Pinpoint the cell where the given text exists, returning its [x, y] midpoint coordinate. 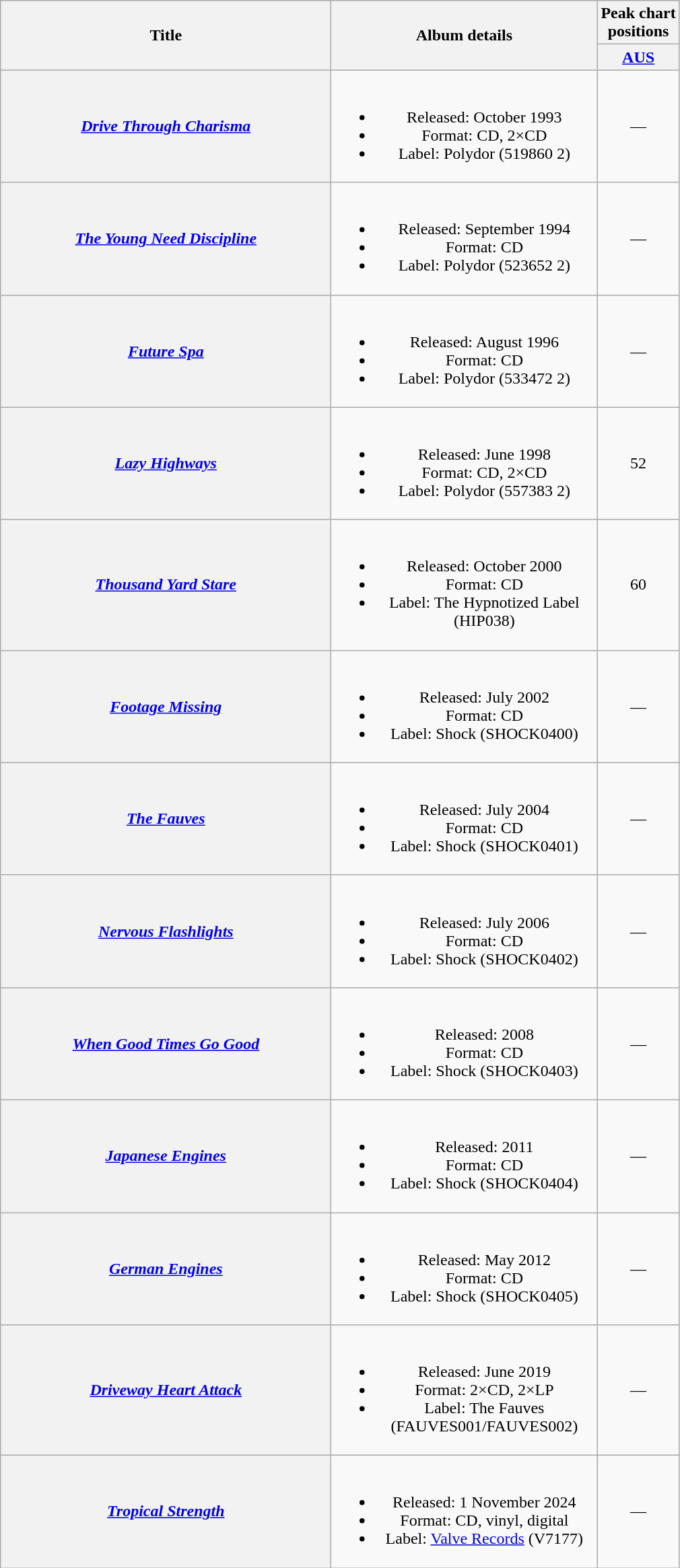
60 [638, 585]
Released: June 1998Format: CD, 2×CDLabel: Polydor (557383 2) [465, 463]
Tropical Strength [166, 1511]
Released: October 1993Format: CD, 2×CDLabel: Polydor (519860 2) [465, 127]
Lazy Highways [166, 463]
Drive Through Charisma [166, 127]
Released: June 2019Format: 2×CD, 2×LPLabel: The Fauves (FAUVES001/FAUVES002) [465, 1390]
Japanese Engines [166, 1156]
Peak chartpositions [638, 23]
Thousand Yard Stare [166, 585]
The Young Need Discipline [166, 238]
Driveway Heart Attack [166, 1390]
The Fauves [166, 818]
Released: September 1994Format: CDLabel: Polydor (523652 2) [465, 238]
Footage Missing [166, 707]
Released: May 2012Format: CDLabel: Shock (SHOCK0405) [465, 1269]
Nervous Flashlights [166, 931]
When Good Times Go Good [166, 1043]
Released: 1 November 2024Format: CD, vinyl, digitalLabel: Valve Records (V7177) [465, 1511]
Released: August 1996Format: CDLabel: Polydor (533472 2) [465, 351]
AUS [638, 57]
Released: 2008Format: CDLabel: Shock (SHOCK0403) [465, 1043]
Released: July 2006Format: CDLabel: Shock (SHOCK0402) [465, 931]
Released: July 2004Format: CDLabel: Shock (SHOCK0401) [465, 818]
Released: July 2002Format: CDLabel: Shock (SHOCK0400) [465, 707]
52 [638, 463]
Title [166, 35]
Released: October 2000Format: CDLabel: The Hypnotized Label (HIP038) [465, 585]
Album details [465, 35]
German Engines [166, 1269]
Released: 2011Format: CDLabel: Shock (SHOCK0404) [465, 1156]
Future Spa [166, 351]
